Determine the (X, Y) coordinate at the center of the cell enclosing the given text.  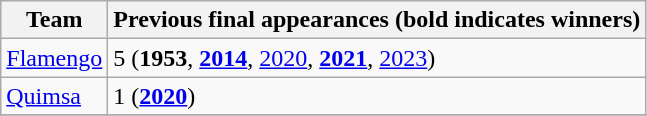
5 (1953, 2014, 2020, 2021, 2023) (377, 58)
Quimsa (54, 96)
1 (2020) (377, 96)
Flamengo (54, 58)
Previous final appearances (bold indicates winners) (377, 20)
Team (54, 20)
